Scan for the cell matching the given text and deliver its [X, Y] coordinate at center. 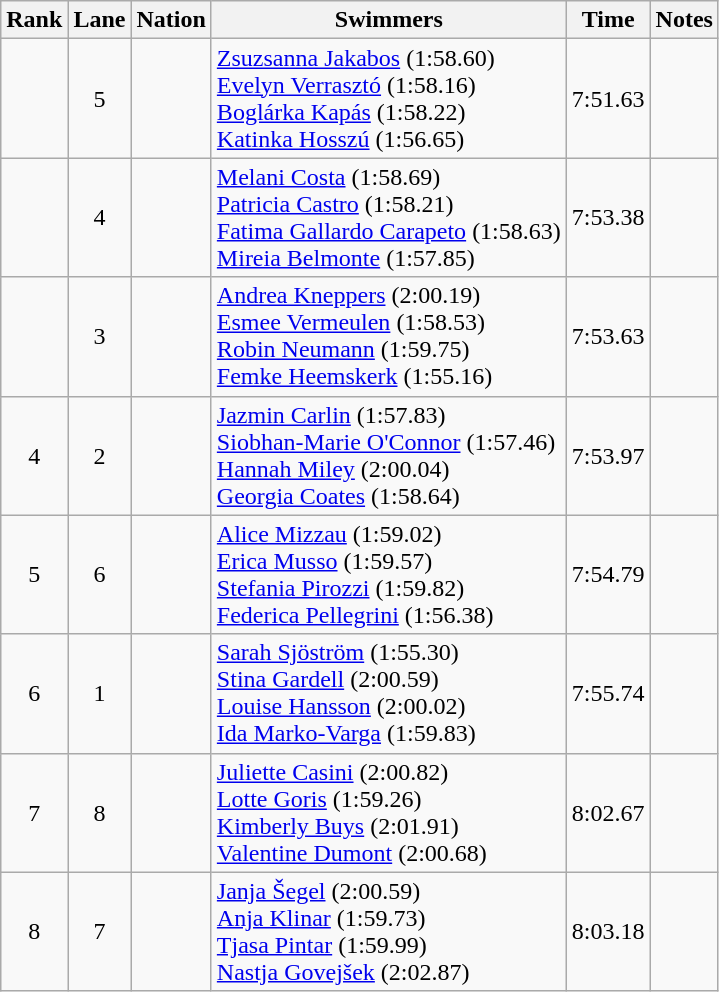
Andrea Kneppers (2:00.19)Esmee Vermeulen (1:58.53)Robin Neumann (1:59.75)Femke Heemskerk (1:55.16) [388, 336]
8:03.18 [608, 932]
Swimmers [388, 20]
7:51.63 [608, 98]
7:53.38 [608, 218]
Melani Costa (1:58.69)Patricia Castro (1:58.21)Fatima Gallardo Carapeto (1:58.63)Mireia Belmonte (1:57.85) [388, 218]
Sarah Sjöström (1:55.30)Stina Gardell (2:00.59)Louise Hansson (2:00.02)Ida Marko-Varga (1:59.83) [388, 694]
3 [100, 336]
Notes [684, 20]
7:53.63 [608, 336]
Rank [34, 20]
Janja Šegel (2:00.59)Anja Klinar (1:59.73)Tjasa Pintar (1:59.99)Nastja Govejšek (2:02.87) [388, 932]
Zsuzsanna Jakabos (1:58.60)Evelyn Verrasztó (1:58.16)Boglárka Kapás (1:58.22)Katinka Hosszú (1:56.65) [388, 98]
Jazmin Carlin (1:57.83)Siobhan-Marie O'Connor (1:57.46)Hannah Miley (2:00.04)Georgia Coates (1:58.64) [388, 456]
Juliette Casini (2:00.82)Lotte Goris (1:59.26)Kimberly Buys (2:01.91)Valentine Dumont (2:00.68) [388, 812]
8:02.67 [608, 812]
7:54.79 [608, 574]
7:55.74 [608, 694]
Lane [100, 20]
Alice Mizzau (1:59.02) Erica Musso (1:59.57)Stefania Pirozzi (1:59.82)Federica Pellegrini (1:56.38) [388, 574]
Time [608, 20]
1 [100, 694]
Nation [171, 20]
2 [100, 456]
7:53.97 [608, 456]
